Determine the (x, y) coordinate at the center of the cell enclosing the given text.  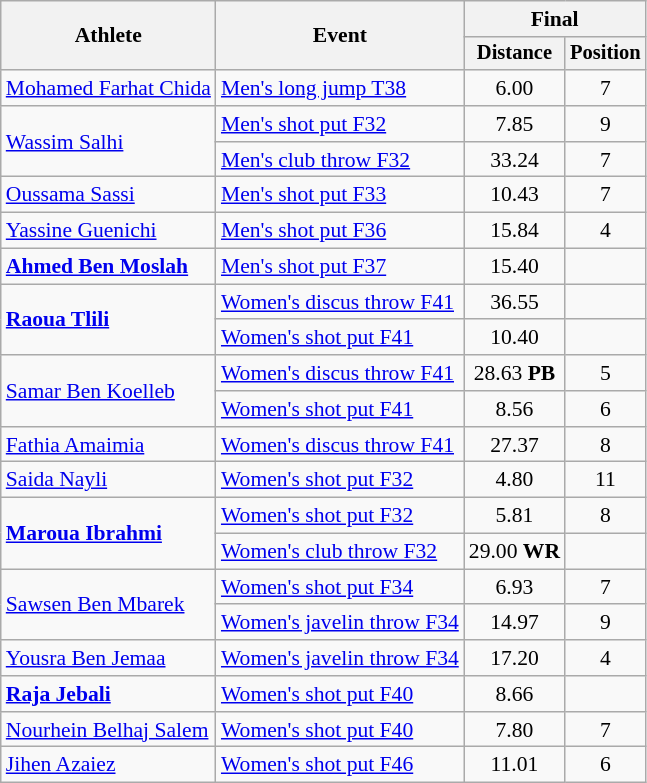
11 (605, 480)
8.56 (514, 409)
Men's long jump T38 (340, 88)
36.55 (514, 302)
28.63 PB (514, 373)
33.24 (514, 160)
10.43 (514, 195)
5 (605, 373)
27.37 (514, 445)
Wassim Salhi (108, 142)
Men's club throw F32 (340, 160)
Yassine Guenichi (108, 231)
4.80 (514, 480)
Sawsen Ben Mbarek (108, 604)
Saida Nayli (108, 480)
Men's shot put F36 (340, 231)
17.20 (514, 658)
Ahmed Ben Moslah (108, 267)
Samar Ben Koelleb (108, 390)
Oussama Sassi (108, 195)
Distance (514, 54)
Athlete (108, 36)
Men's shot put F32 (340, 124)
Maroua Ibrahmi (108, 534)
Event (340, 36)
15.40 (514, 267)
Women's shot put F34 (340, 587)
Women's club throw F32 (340, 552)
8.66 (514, 694)
10.40 (514, 338)
7.85 (514, 124)
Raoua Tlili (108, 320)
Mohamed Farhat Chida (108, 88)
15.84 (514, 231)
Raja Jebali (108, 694)
5.81 (514, 516)
14.97 (514, 623)
Men's shot put F33 (340, 195)
Men's shot put F37 (340, 267)
Position (605, 54)
Jihen Azaiez (108, 765)
Yousra Ben Jemaa (108, 658)
Final (555, 19)
Nourhein Belhaj Salem (108, 730)
6.00 (514, 88)
11.01 (514, 765)
7.80 (514, 730)
Fathia Amaimia (108, 445)
6.93 (514, 587)
29.00 WR (514, 552)
Women's shot put F46 (340, 765)
